Locate the cell with the specified text and output its [x, y] center coordinate. 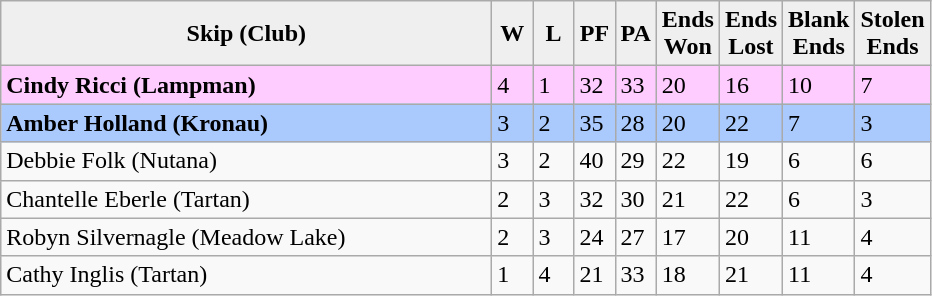
28 [636, 123]
Ends Lost [750, 34]
Blank Ends [819, 34]
PA [636, 34]
24 [594, 237]
10 [819, 85]
W [512, 34]
PF [594, 34]
35 [594, 123]
Cindy Ricci (Lampman) [246, 85]
Cathy Inglis (Tartan) [246, 275]
30 [636, 199]
Robyn Silvernagle (Meadow Lake) [246, 237]
Skip (Club) [246, 34]
L [554, 34]
19 [750, 161]
29 [636, 161]
Ends Won [688, 34]
16 [750, 85]
Stolen Ends [892, 34]
Amber Holland (Kronau) [246, 123]
40 [594, 161]
Debbie Folk (Nutana) [246, 161]
18 [688, 275]
Chantelle Eberle (Tartan) [246, 199]
27 [636, 237]
17 [688, 237]
